Pinpoint the cell where the given text exists, returning its (X, Y) midpoint coordinate. 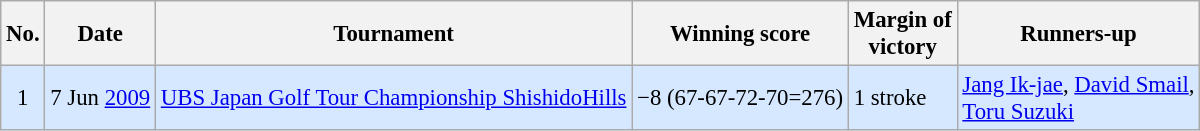
Runners-up (1078, 34)
UBS Japan Golf Tour Championship ShishidoHills (393, 98)
Margin ofvictory (902, 34)
Tournament (393, 34)
Jang Ik-jae, David Smail, Toru Suzuki (1078, 98)
7 Jun 2009 (100, 98)
Winning score (740, 34)
1 (23, 98)
1 stroke (902, 98)
Date (100, 34)
No. (23, 34)
−8 (67-67-72-70=276) (740, 98)
